Determine the (X, Y) coordinate at the center of the cell enclosing the given text.  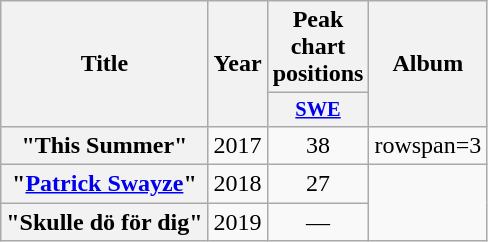
rowspan=3 (428, 145)
Year (238, 64)
"Patrick Swayze" (104, 184)
2018 (238, 184)
— (318, 222)
"This Summer" (104, 145)
Peak chart positions (318, 47)
2019 (238, 222)
38 (318, 145)
Title (104, 64)
2017 (238, 145)
SWE (318, 110)
27 (318, 184)
Album (428, 64)
"Skulle dö för dig" (104, 222)
